Scan for the cell matching the given text and deliver its [x, y] coordinate at center. 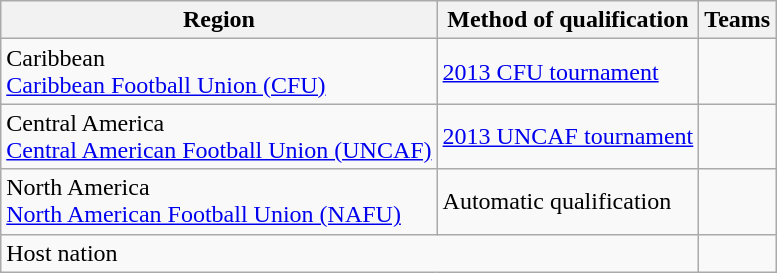
Central AmericaCentral American Football Union (UNCAF) [219, 136]
Region [219, 20]
2013 CFU tournament [568, 72]
Automatic qualification [568, 202]
Method of qualification [568, 20]
CaribbeanCaribbean Football Union (CFU) [219, 72]
North AmericaNorth American Football Union (NAFU) [219, 202]
Teams [738, 20]
2013 UNCAF tournament [568, 136]
Host nation [350, 253]
